From the cell containing the given text, extract its center point as [x, y] coordinate. 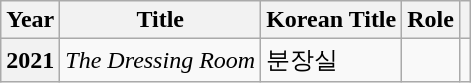
분장실 [332, 60]
The Dressing Room [160, 60]
2021 [30, 60]
Year [30, 20]
Title [160, 20]
Korean Title [332, 20]
Role [431, 20]
